Determine the [X, Y] coordinate at the center of the cell enclosing the given text.  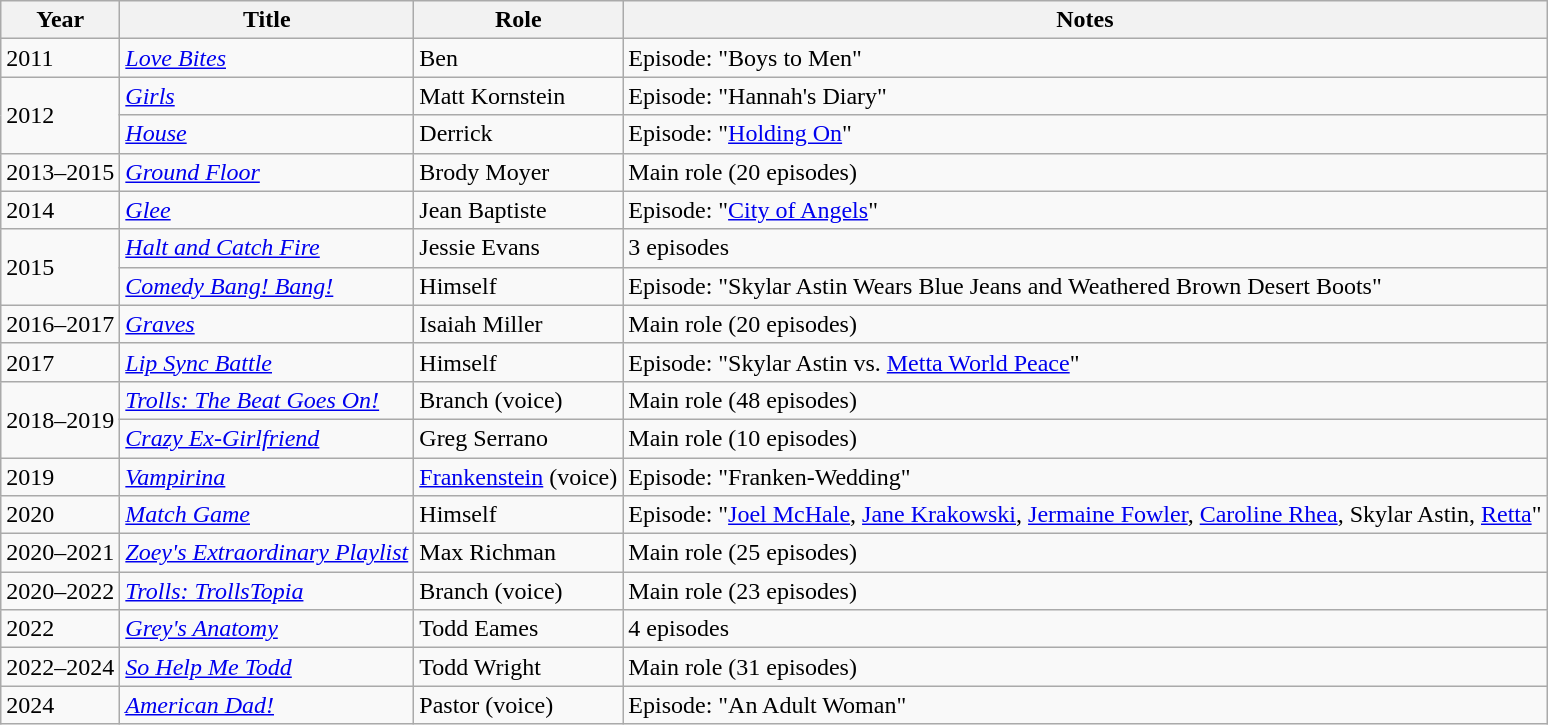
Episode: "Franken-Wedding" [1085, 477]
Brody Moyer [518, 172]
Love Bites [267, 58]
4 episodes [1085, 629]
Matt Kornstein [518, 96]
Zoey's Extraordinary Playlist [267, 553]
Halt and Catch Fire [267, 248]
Main role (31 episodes) [1085, 667]
Jessie Evans [518, 248]
2020–2021 [60, 553]
Derrick [518, 134]
2014 [60, 210]
Match Game [267, 515]
2019 [60, 477]
Main role (25 episodes) [1085, 553]
Main role (48 episodes) [1085, 400]
Notes [1085, 20]
Frankenstein (voice) [518, 477]
Episode: "Skylar Astin vs. Metta World Peace" [1085, 362]
Ben [518, 58]
Ground Floor [267, 172]
House [267, 134]
Episode: "Holding On" [1085, 134]
2024 [60, 705]
Todd Wright [518, 667]
Lip Sync Battle [267, 362]
Trolls: TrollsTopia [267, 591]
Graves [267, 324]
Todd Eames [518, 629]
Episode: "Boys to Men" [1085, 58]
2011 [60, 58]
Main role (23 episodes) [1085, 591]
Pastor (voice) [518, 705]
So Help Me Todd [267, 667]
Main role (10 episodes) [1085, 438]
Vampirina [267, 477]
American Dad! [267, 705]
Comedy Bang! Bang! [267, 286]
2018–2019 [60, 419]
2017 [60, 362]
Crazy Ex-Girlfriend [267, 438]
2016–2017 [60, 324]
Max Richman [518, 553]
Episode: "Hannah's Diary" [1085, 96]
3 episodes [1085, 248]
Girls [267, 96]
Greg Serrano [518, 438]
Isaiah Miller [518, 324]
Episode: "Skylar Astin Wears Blue Jeans and Weathered Brown Desert Boots" [1085, 286]
2022 [60, 629]
Episode: "An Adult Woman" [1085, 705]
Title [267, 20]
Episode: "Joel McHale, Jane Krakowski, Jermaine Fowler, Caroline Rhea, Skylar Astin, Retta" [1085, 515]
2020 [60, 515]
Year [60, 20]
Trolls: The Beat Goes On! [267, 400]
2012 [60, 115]
Role [518, 20]
Grey's Anatomy [267, 629]
2020–2022 [60, 591]
Glee [267, 210]
Jean Baptiste [518, 210]
2013–2015 [60, 172]
2022–2024 [60, 667]
Episode: "City of Angels" [1085, 210]
2015 [60, 267]
